Provide the [X, Y] coordinate of the cell's center where the given text is located.  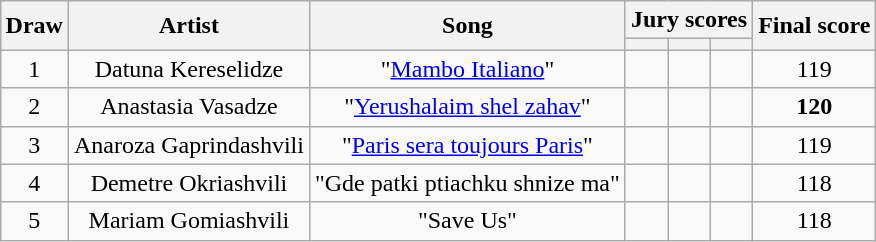
Demetre Okriashvili [188, 183]
Artist [188, 26]
3 [34, 145]
Jury scores [688, 20]
1 [34, 69]
"Paris sera toujours Paris" [467, 145]
"Save Us" [467, 221]
4 [34, 183]
2 [34, 107]
Song [467, 26]
"Mambo Italiano" [467, 69]
"Gde patki ptiachku shnize ma" [467, 183]
5 [34, 221]
120 [814, 107]
Draw [34, 26]
Anastasia Vasadze [188, 107]
Datuna Kereselidze [188, 69]
Mariam Gomiashvili [188, 221]
Anaroza Gaprindashvili [188, 145]
"Yerushalaim shel zahav" [467, 107]
Final score [814, 26]
